Extract the (X, Y) coordinate from the center of the cell holding the provided text.  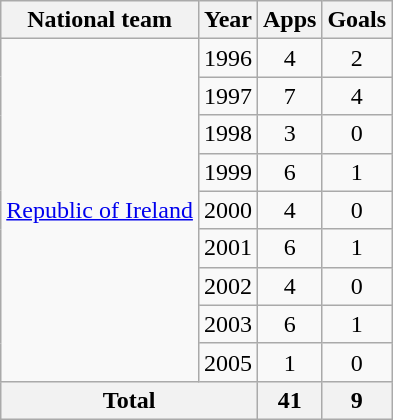
2001 (228, 248)
2002 (228, 286)
Apps (289, 20)
1998 (228, 134)
7 (289, 96)
National team (100, 20)
Year (228, 20)
Republic of Ireland (100, 210)
2005 (228, 362)
Goals (357, 20)
9 (357, 400)
Total (130, 400)
1997 (228, 96)
41 (289, 400)
1999 (228, 172)
1996 (228, 58)
2 (357, 58)
2003 (228, 324)
3 (289, 134)
2000 (228, 210)
